Capture the cell that displays the provided text and extract its [X, Y] central coordinate. 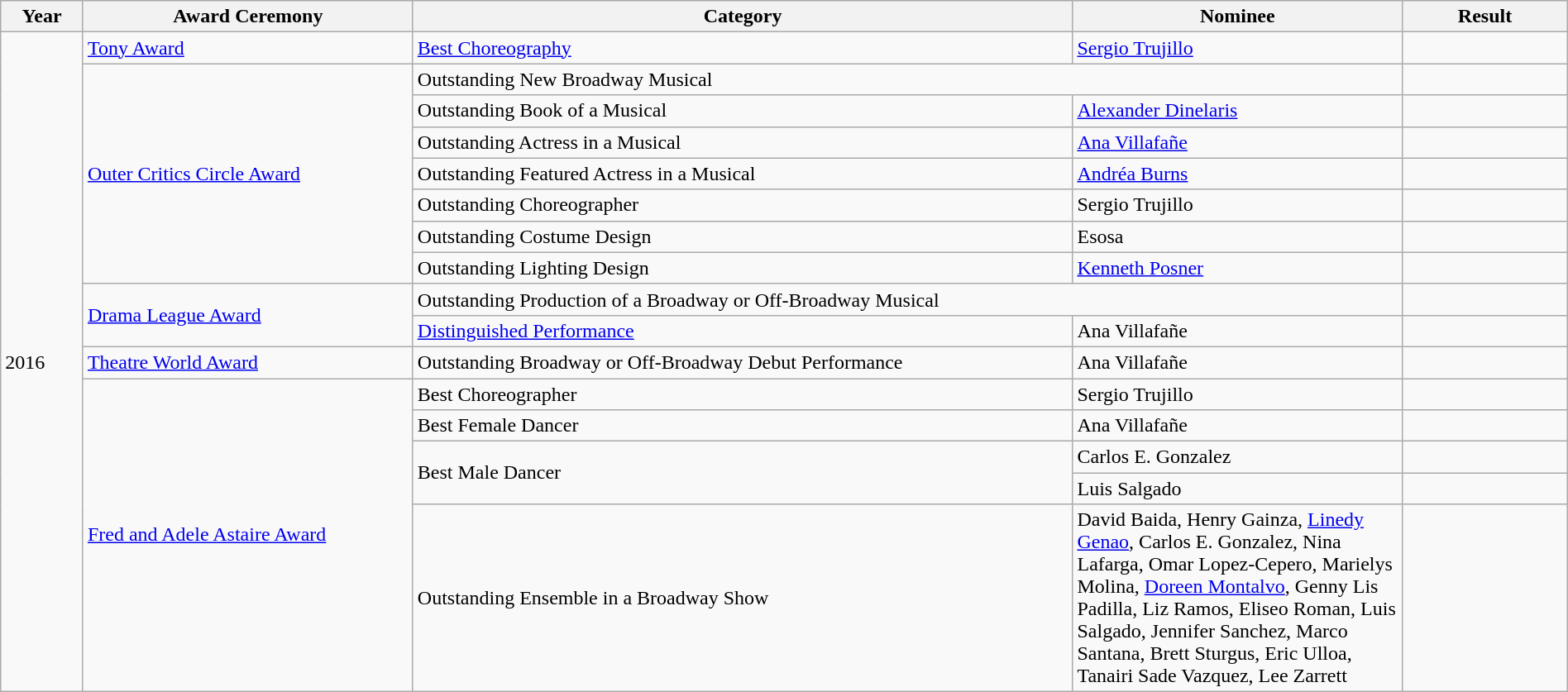
Distinguished Performance [743, 331]
Nominee [1237, 17]
Andréa Burns [1237, 174]
Outstanding New Broadway Musical [908, 79]
Outstanding Book of a Musical [743, 111]
Outstanding Actress in a Musical [743, 142]
Best Choreography [743, 48]
2016 [42, 362]
Luis Salgado [1237, 489]
Esosa [1237, 236]
Category [743, 17]
Year [42, 17]
Outstanding Lighting Design [743, 268]
Outstanding Featured Actress in a Musical [743, 174]
Outstanding Production of a Broadway or Off-Broadway Musical [908, 299]
Carlos E. Gonzalez [1237, 457]
Outstanding Costume Design [743, 236]
Best Female Dancer [743, 426]
Outstanding Ensemble in a Broadway Show [743, 599]
Outstanding Choreographer [743, 205]
Alexander Dinelaris [1237, 111]
Outer Critics Circle Award [248, 174]
Kenneth Posner [1237, 268]
Result [1485, 17]
Theatre World Award [248, 362]
Drama League Award [248, 315]
Outstanding Broadway or Off-Broadway Debut Performance [743, 362]
Award Ceremony [248, 17]
Fred and Adele Astaire Award [248, 536]
Best Male Dancer [743, 473]
Best Choreographer [743, 394]
Tony Award [248, 48]
